Identify which cell holds the provided text, then report its [x, y] central coordinate. 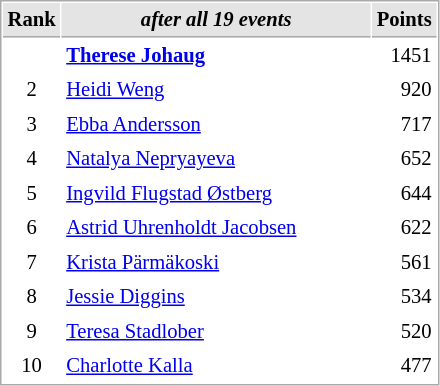
561 [404, 262]
9 [32, 332]
652 [404, 158]
Rank [32, 20]
920 [404, 90]
477 [404, 366]
3 [32, 124]
Ingvild Flugstad Østberg [216, 194]
Heidi Weng [216, 90]
2 [32, 90]
Astrid Uhrenholdt Jacobsen [216, 228]
8 [32, 296]
5 [32, 194]
Therese Johaug [216, 56]
1451 [404, 56]
534 [404, 296]
717 [404, 124]
622 [404, 228]
4 [32, 158]
10 [32, 366]
Points [404, 20]
Krista Pärmäkoski [216, 262]
after all 19 events [216, 20]
Charlotte Kalla [216, 366]
Natalya Nepryayeva [216, 158]
520 [404, 332]
Ebba Andersson [216, 124]
6 [32, 228]
7 [32, 262]
Jessie Diggins [216, 296]
644 [404, 194]
Teresa Stadlober [216, 332]
